For the text-containing cell, return its midpoint in [x, y] coordinate format. 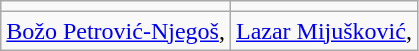
Lazar Mijušković, [324, 31]
Božo Petrović-Njegoš, [116, 31]
